Provide the [x, y] coordinate of the cell's center where the given text is located.  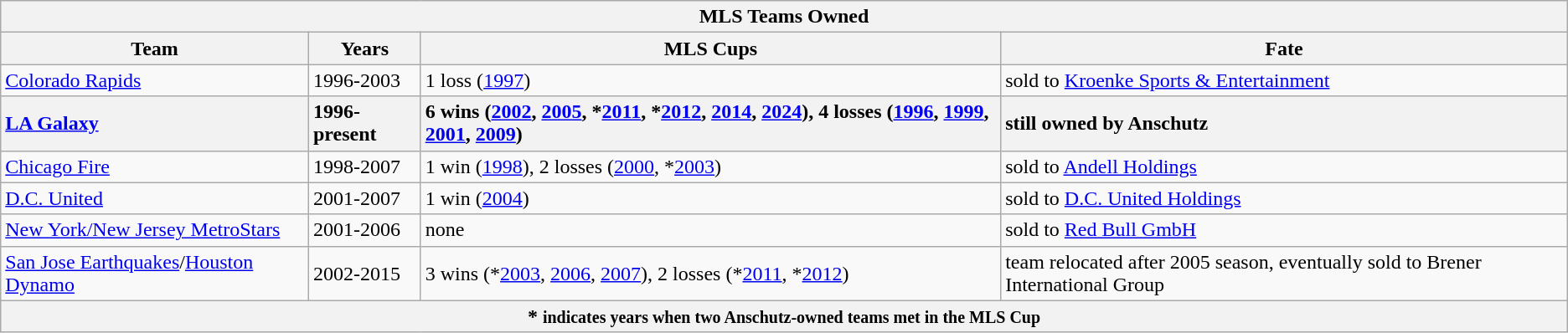
1 loss (1997) [710, 80]
New York/New Jersey MetroStars [155, 230]
2001-2007 [364, 198]
1996-present [364, 124]
1 win (1998), 2 losses (2000, *2003) [710, 166]
3 wins (*2003, 2006, 2007), 2 losses (*2011, *2012) [710, 273]
Fate [1285, 49]
MLS Teams Owned [784, 17]
1998-2007 [364, 166]
San Jose Earthquakes/Houston Dynamo [155, 273]
D.C. United [155, 198]
sold to Andell Holdings [1285, 166]
* indicates years when two Anschutz-owned teams met in the MLS Cup [784, 316]
2001-2006 [364, 230]
none [710, 230]
2002-2015 [364, 273]
Years [364, 49]
1996-2003 [364, 80]
sold to D.C. United Holdings [1285, 198]
MLS Cups [710, 49]
6 wins (2002, 2005, *2011, *2012, 2014, 2024), 4 losses (1996, 1999, 2001, 2009) [710, 124]
LA Galaxy [155, 124]
Team [155, 49]
team relocated after 2005 season, eventually sold to Brener International Group [1285, 273]
1 win (2004) [710, 198]
sold to Red Bull GmbH [1285, 230]
sold to Kroenke Sports & Entertainment [1285, 80]
Colorado Rapids [155, 80]
Chicago Fire [155, 166]
still owned by Anschutz [1285, 124]
